Output the [X, Y] coordinate of the center of the cell containing the given text.  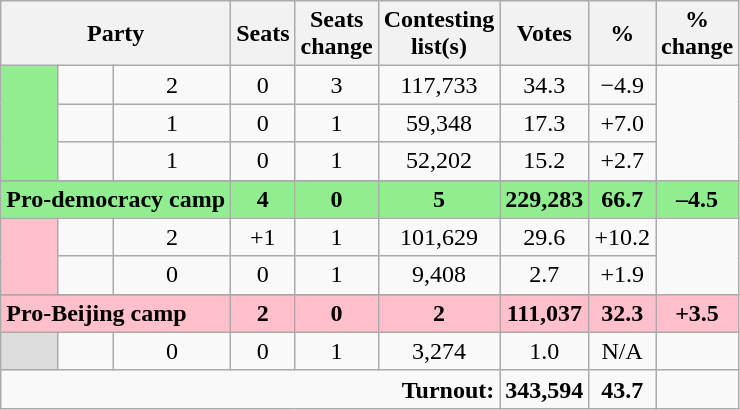
+2.7 [622, 161]
Party [116, 34]
43.7 [622, 389]
Contestinglist(s) [439, 34]
+1.9 [622, 275]
15.2 [544, 161]
3,274 [439, 351]
2.7 [544, 275]
Seats [263, 34]
Votes [544, 34]
32.3 [622, 313]
N/A [622, 351]
+7.0 [622, 123]
Pro-democracy camp [116, 199]
117,733 [439, 85]
−4.9 [622, 85]
–4.5 [698, 199]
1.0 [544, 351]
111,037 [544, 313]
29.6 [544, 237]
17.3 [544, 123]
3 [336, 85]
+1 [263, 237]
Turnout: [250, 389]
343,594 [544, 389]
% [622, 34]
66.7 [622, 199]
9,408 [439, 275]
+3.5 [698, 313]
229,283 [544, 199]
+10.2 [622, 237]
101,629 [439, 237]
52,202 [439, 161]
%change [698, 34]
34.3 [544, 85]
5 [439, 199]
59,348 [439, 123]
Seatschange [336, 34]
Pro-Beijing camp [116, 313]
4 [263, 199]
